Capture the cell that displays the provided text and extract its (x, y) central coordinate. 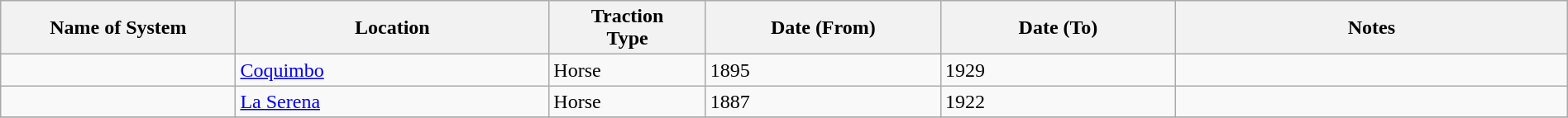
Date (From) (823, 28)
1895 (823, 70)
1887 (823, 101)
Notes (1372, 28)
Name of System (118, 28)
Date (To) (1058, 28)
1922 (1058, 101)
TractionType (627, 28)
Coquimbo (392, 70)
La Serena (392, 101)
Location (392, 28)
1929 (1058, 70)
